Output the (x, y) coordinate of the center of the cell containing the given text.  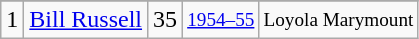
35 (166, 20)
Bill Russell (86, 20)
1 (12, 20)
Loyola Marymount (338, 20)
1954–55 (221, 20)
